Scan for the cell matching the given text and deliver its (X, Y) coordinate at center. 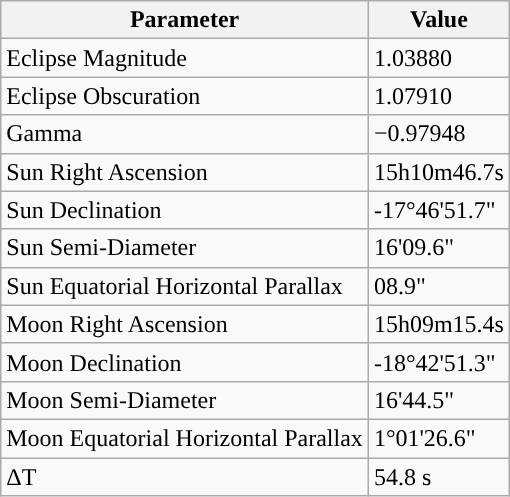
-18°42'51.3" (438, 362)
16'44.5" (438, 400)
Moon Semi-Diameter (185, 400)
Moon Declination (185, 362)
ΔT (185, 477)
15h09m15.4s (438, 324)
08.9" (438, 286)
Sun Semi-Diameter (185, 248)
54.8 s (438, 477)
−0.97948 (438, 134)
Sun Right Ascension (185, 172)
1.07910 (438, 96)
Sun Declination (185, 210)
15h10m46.7s (438, 172)
Sun Equatorial Horizontal Parallax (185, 286)
Gamma (185, 134)
Moon Equatorial Horizontal Parallax (185, 438)
Moon Right Ascension (185, 324)
16'09.6" (438, 248)
1.03880 (438, 58)
Parameter (185, 20)
-17°46'51.7" (438, 210)
Eclipse Obscuration (185, 96)
Eclipse Magnitude (185, 58)
Value (438, 20)
1°01'26.6" (438, 438)
